Return [X, Y] of the center of cell containing provided text 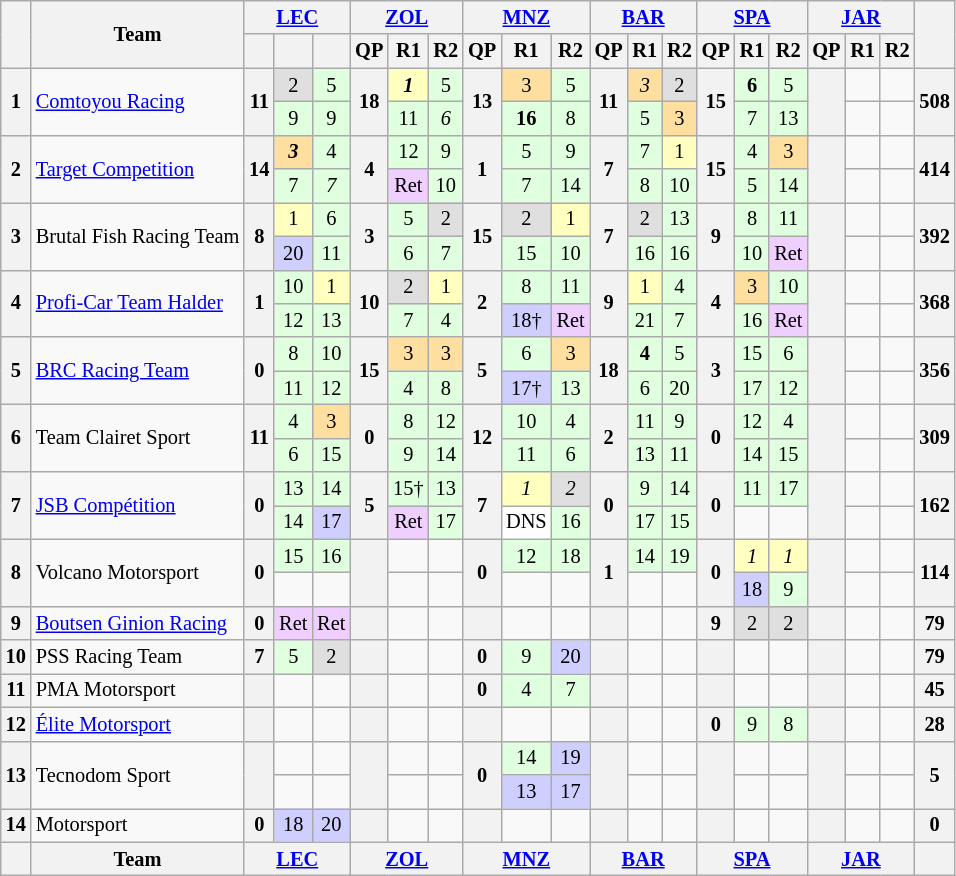
Boutsen Ginion Racing [138, 623]
Tecnodom Sport [138, 774]
18† [526, 320]
114 [934, 572]
162 [934, 506]
45 [934, 690]
Brutal Fish Racing Team [138, 236]
Target Competition [138, 168]
DNS [526, 522]
392 [934, 236]
Comtoyou Racing [138, 102]
PSS Racing Team [138, 657]
356 [934, 370]
PMA Motorsport [138, 690]
Volcano Motorsport [138, 572]
21 [646, 320]
Motorsport [138, 825]
28 [934, 724]
Team Clairet Sport [138, 438]
508 [934, 102]
Profi-Car Team Halder [138, 304]
414 [934, 168]
15† [408, 489]
17† [526, 388]
JSB Compétition [138, 506]
BRC Racing Team [138, 370]
368 [934, 304]
Élite Motorsport [138, 724]
309 [934, 438]
